From the cell containing the given text, extract its center point as [x, y] coordinate. 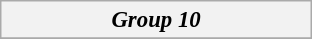
Group 10 [156, 20]
